Detect which cell encompasses the target text, then output its (x, y) center coordinate. 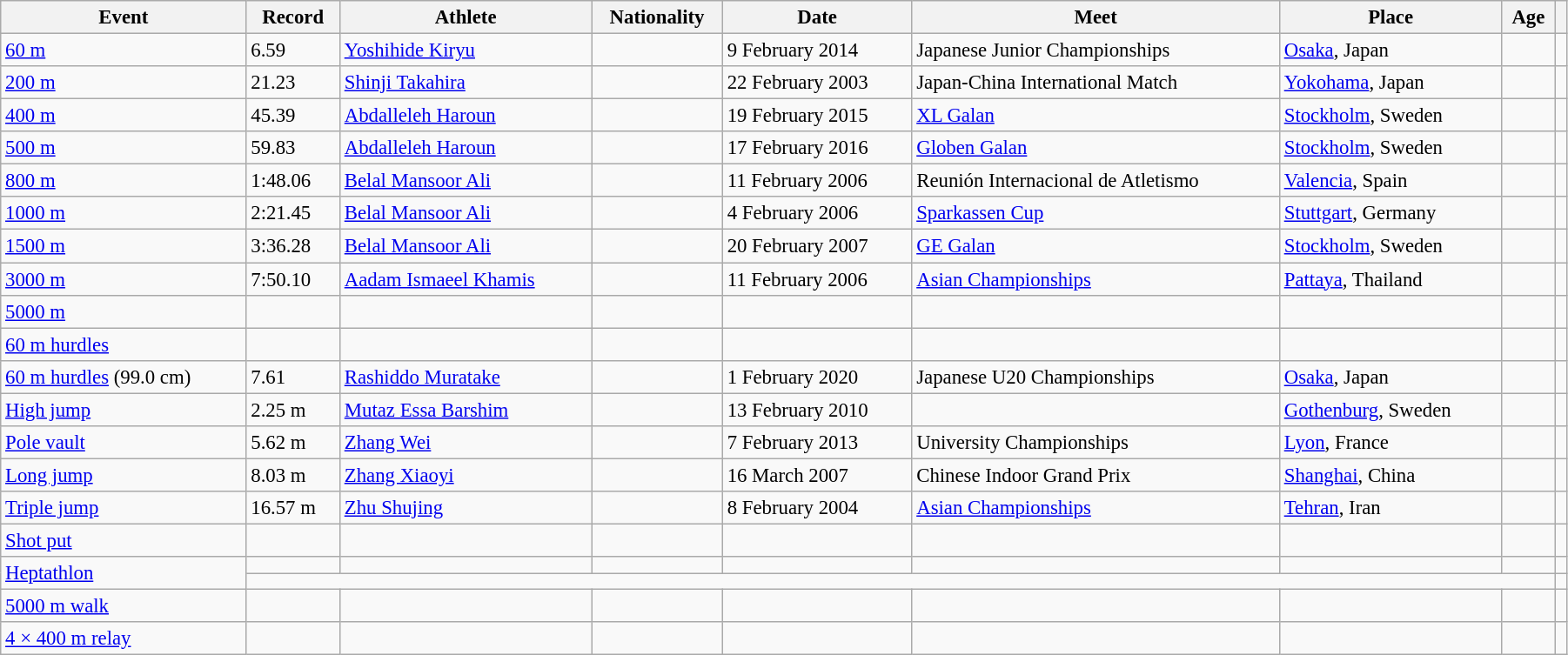
7.61 (293, 377)
4 February 2006 (817, 213)
Long jump (124, 475)
Event (124, 17)
1500 m (124, 246)
200 m (124, 83)
5000 m walk (124, 606)
Japan-China International Match (1096, 83)
Tehran, Iran (1390, 508)
17 February 2016 (817, 148)
Shanghai, China (1390, 475)
22 February 2003 (817, 83)
Japanese Junior Championships (1096, 50)
Lyon, France (1390, 443)
Zhang Xiaoyi (465, 475)
Triple jump (124, 508)
High jump (124, 410)
8.03 m (293, 475)
60 m hurdles (124, 344)
Aadam Ismaeel Khamis (465, 279)
Place (1390, 17)
Yoshihide Kiryu (465, 50)
Pole vault (124, 443)
Zhu Shujing (465, 508)
Zhang Wei (465, 443)
Stuttgart, Germany (1390, 213)
Sparkassen Cup (1096, 213)
Record (293, 17)
7:50.10 (293, 279)
Globen Galan (1096, 148)
800 m (124, 181)
Shinji Takahira (465, 83)
16.57 m (293, 508)
Mutaz Essa Barshim (465, 410)
16 March 2007 (817, 475)
5.62 m (293, 443)
7 February 2013 (817, 443)
Age (1528, 17)
8 February 2004 (817, 508)
Chinese Indoor Grand Prix (1096, 475)
400 m (124, 116)
Rashiddo Muratake (465, 377)
9 February 2014 (817, 50)
1 February 2020 (817, 377)
19 February 2015 (817, 116)
Gothenburg, Sweden (1390, 410)
13 February 2010 (817, 410)
2.25 m (293, 410)
2:21.45 (293, 213)
Shot put (124, 540)
59.83 (293, 148)
Meet (1096, 17)
Heptathlon (124, 573)
Date (817, 17)
Reunión Internacional de Atletismo (1096, 181)
3:36.28 (293, 246)
45.39 (293, 116)
Pattaya, Thailand (1390, 279)
500 m (124, 148)
21.23 (293, 83)
20 February 2007 (817, 246)
4 × 400 m relay (124, 638)
Athlete (465, 17)
XL Galan (1096, 116)
Yokohama, Japan (1390, 83)
Valencia, Spain (1390, 181)
60 m hurdles (99.0 cm) (124, 377)
3000 m (124, 279)
1000 m (124, 213)
6.59 (293, 50)
1:48.06 (293, 181)
60 m (124, 50)
University Championships (1096, 443)
5000 m (124, 311)
Japanese U20 Championships (1096, 377)
GE Galan (1096, 246)
Nationality (658, 17)
